Return the (x, y) coordinate for the center point of the cell that contains the specified text.  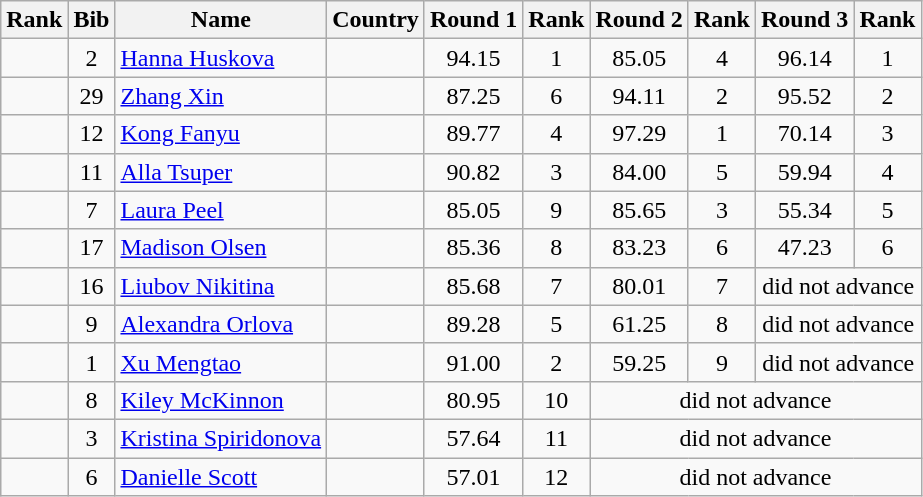
Xu Mengtao (221, 362)
83.23 (639, 248)
Round 2 (639, 20)
Kong Fanyu (221, 134)
Danielle Scott (221, 477)
16 (92, 286)
10 (556, 400)
Name (221, 20)
89.77 (473, 134)
47.23 (804, 248)
94.11 (639, 96)
80.95 (473, 400)
29 (92, 96)
Kristina Spiridonova (221, 438)
55.34 (804, 210)
90.82 (473, 172)
Round 3 (804, 20)
Laura Peel (221, 210)
87.25 (473, 96)
Kiley McKinnon (221, 400)
Liubov Nikitina (221, 286)
84.00 (639, 172)
85.68 (473, 286)
59.94 (804, 172)
Madison Olsen (221, 248)
95.52 (804, 96)
Round 1 (473, 20)
59.25 (639, 362)
97.29 (639, 134)
89.28 (473, 324)
Alexandra Orlova (221, 324)
Hanna Huskova (221, 58)
70.14 (804, 134)
80.01 (639, 286)
Zhang Xin (221, 96)
Alla Tsuper (221, 172)
96.14 (804, 58)
85.65 (639, 210)
85.36 (473, 248)
57.64 (473, 438)
57.01 (473, 477)
17 (92, 248)
94.15 (473, 58)
Country (376, 20)
Bib (92, 20)
91.00 (473, 362)
61.25 (639, 324)
